For the text-containing cell, return its midpoint in (x, y) coordinate format. 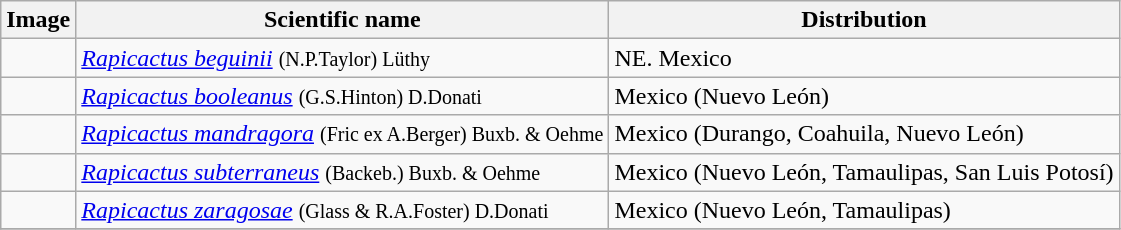
Rapicactus mandragora (Fric ex A.Berger) Buxb. & Oehme (342, 134)
Rapicactus zaragosae (Glass & R.A.Foster) D.Donati (342, 210)
Rapicactus booleanus (G.S.Hinton) D.Donati (342, 96)
Rapicactus beguinii (N.P.Taylor) Lüthy (342, 58)
Scientific name (342, 20)
Image (38, 20)
Mexico (Nuevo León, Tamaulipas) (864, 210)
Mexico (Nuevo León, Tamaulipas, San Luis Potosí) (864, 172)
Mexico (Nuevo León) (864, 96)
Distribution (864, 20)
NE. Mexico (864, 58)
Rapicactus subterraneus (Backeb.) Buxb. & Oehme (342, 172)
Mexico (Durango, Coahuila, Nuevo León) (864, 134)
